Search for the cell housing the specified text and yield its [X, Y] center coordinate. 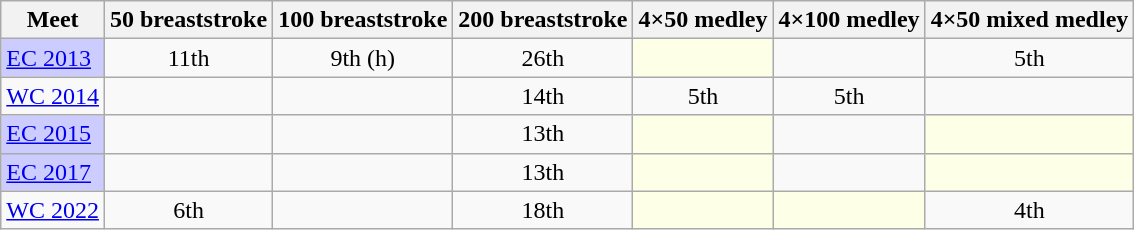
6th [188, 210]
26th [543, 58]
200 breaststroke [543, 20]
4×50 medley [703, 20]
WC 2022 [53, 210]
WC 2014 [53, 96]
EC 2017 [53, 172]
EC 2015 [53, 134]
9th (h) [363, 58]
4×50 mixed medley [1030, 20]
4×100 medley [849, 20]
EC 2013 [53, 58]
Meet [53, 20]
100 breaststroke [363, 20]
18th [543, 210]
14th [543, 96]
4th [1030, 210]
50 breaststroke [188, 20]
11th [188, 58]
